Return the (X, Y) coordinate for the center point of the cell that contains the specified text.  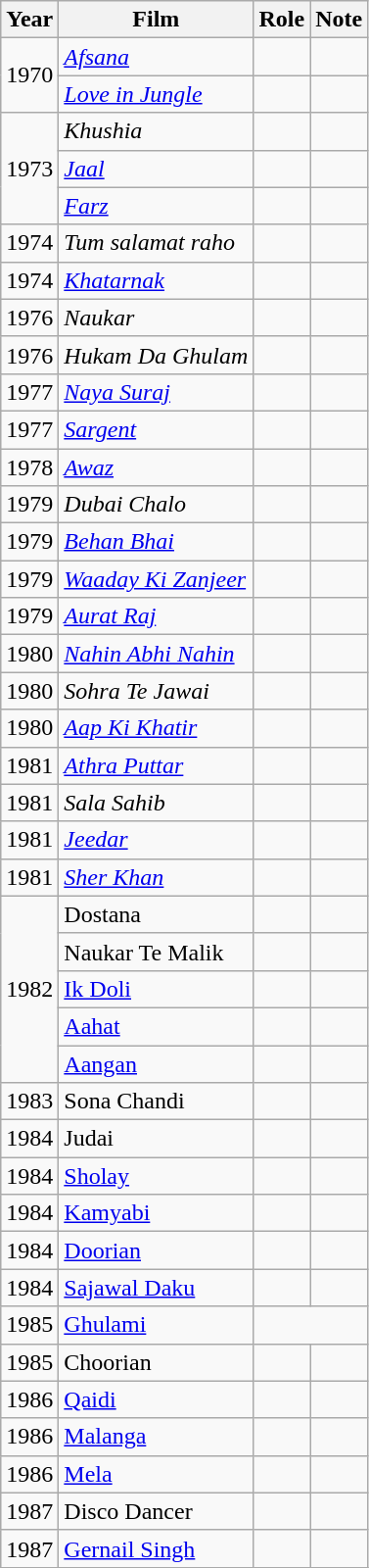
Choorian (157, 1362)
1970 (29, 75)
Athra Puttar (157, 765)
Tum salamat raho (157, 243)
Awaz (157, 467)
Aurat Raj (157, 616)
1978 (29, 467)
Judai (157, 1139)
Disco Dancer (157, 1511)
Kamyabi (157, 1213)
Khatarnak (157, 280)
Aangan (157, 1063)
Note (339, 20)
Qaidi (157, 1399)
Dostana (157, 914)
Year (29, 20)
Sohra Te Jawai (157, 691)
Gernail Singh (157, 1548)
Waaday Ki Zanjeer (157, 579)
1982 (29, 989)
1973 (29, 169)
Jaal (157, 169)
Naukar Te Malik (157, 952)
Mela (157, 1474)
Nahin Abhi Nahin (157, 654)
Sholay (157, 1176)
Hukam Da Ghulam (157, 355)
Love in Jungle (157, 94)
Aap Ki Khatir (157, 728)
Naya Suraj (157, 392)
Sargent (157, 429)
Aahat (157, 1026)
Behan Bhai (157, 542)
Jeedar (157, 840)
Farz (157, 206)
Sher Khan (157, 877)
Malanga (157, 1437)
Ik Doli (157, 989)
Sona Chandi (157, 1102)
Dubai Chalo (157, 505)
Afsana (157, 57)
Khushia (157, 131)
Film (157, 20)
Doorian (157, 1250)
Ghulami (157, 1325)
Naukar (157, 318)
Role (282, 20)
Sala Sahib (157, 803)
Sajawal Daku (157, 1288)
1983 (29, 1102)
